Extract the (x, y) coordinate from the center of the cell holding the provided text.  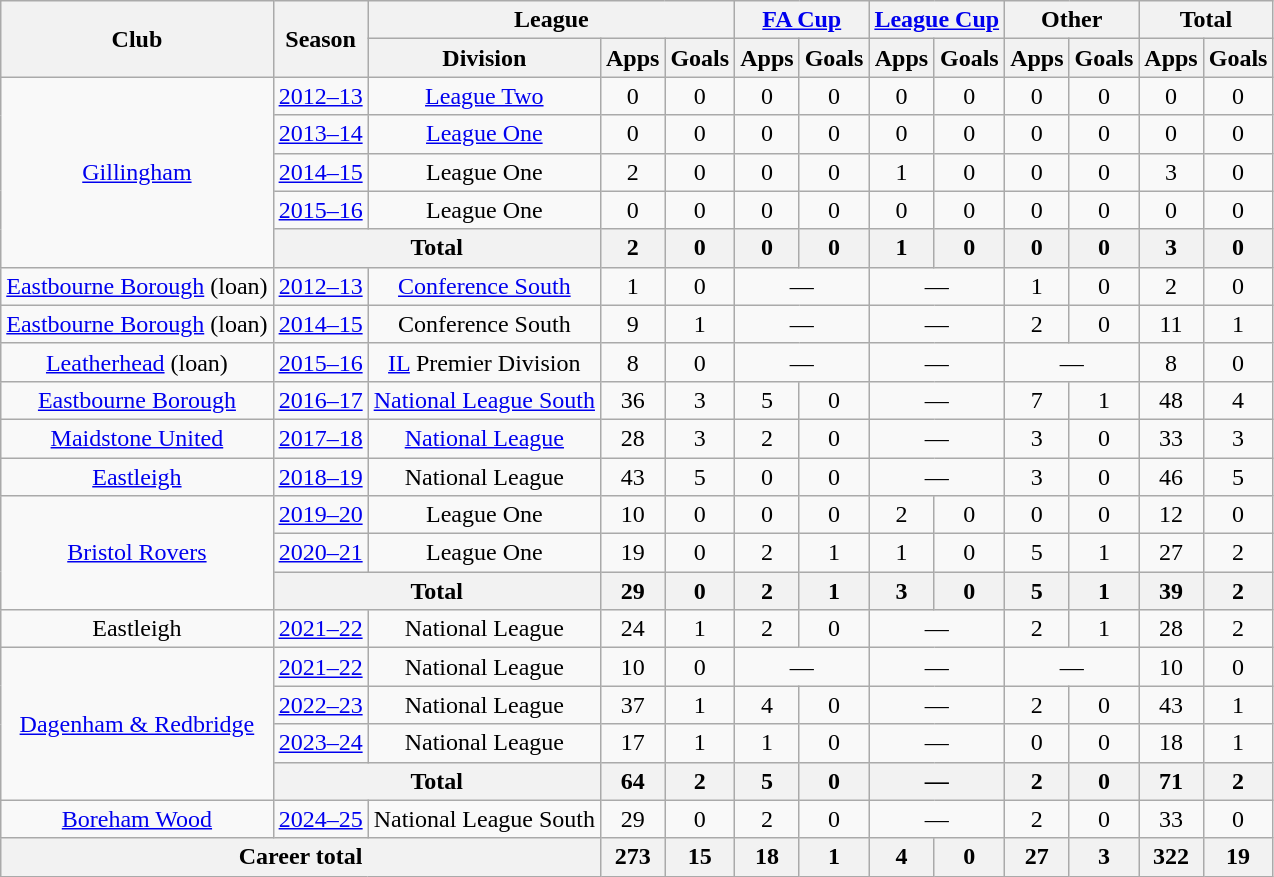
322 (1171, 857)
Gillingham (137, 172)
2019–20 (320, 515)
24 (632, 629)
36 (632, 400)
Club (137, 39)
2022–23 (320, 705)
2013–14 (320, 134)
IL Premier Division (484, 362)
12 (1171, 515)
64 (632, 781)
Career total (301, 857)
Eastbourne Borough (137, 400)
FA Cup (802, 20)
11 (1171, 324)
2018–19 (320, 477)
Division (484, 58)
2020–21 (320, 553)
2023–24 (320, 743)
2024–25 (320, 819)
17 (632, 743)
273 (632, 857)
37 (632, 705)
Boreham Wood (137, 819)
2017–18 (320, 438)
15 (700, 857)
46 (1171, 477)
7 (1037, 400)
Maidstone United (137, 438)
39 (1171, 591)
71 (1171, 781)
League Two (484, 96)
Other (1072, 20)
League Cup (937, 20)
9 (632, 324)
Bristol Rovers (137, 553)
League (552, 20)
48 (1171, 400)
Season (320, 39)
Leatherhead (loan) (137, 362)
2016–17 (320, 400)
Dagenham & Redbridge (137, 724)
